For the text-containing cell, return its midpoint in [x, y] coordinate format. 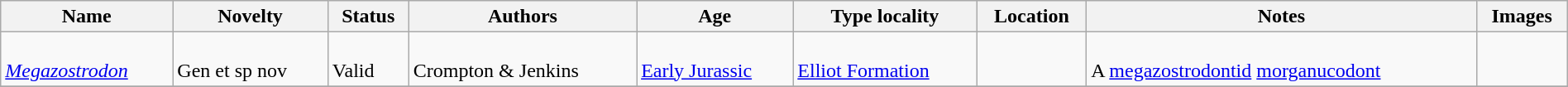
Megazostrodon [87, 60]
Status [368, 17]
Notes [1282, 17]
Location [1032, 17]
Gen et sp nov [250, 60]
Crompton & Jenkins [523, 60]
Elliot Formation [885, 60]
Valid [368, 60]
Images [1522, 17]
Early Jurassic [715, 60]
Type locality [885, 17]
Authors [523, 17]
Novelty [250, 17]
A megazostrodontid morganucodont [1282, 60]
Name [87, 17]
Age [715, 17]
